Return [x, y] of the center of cell containing provided text 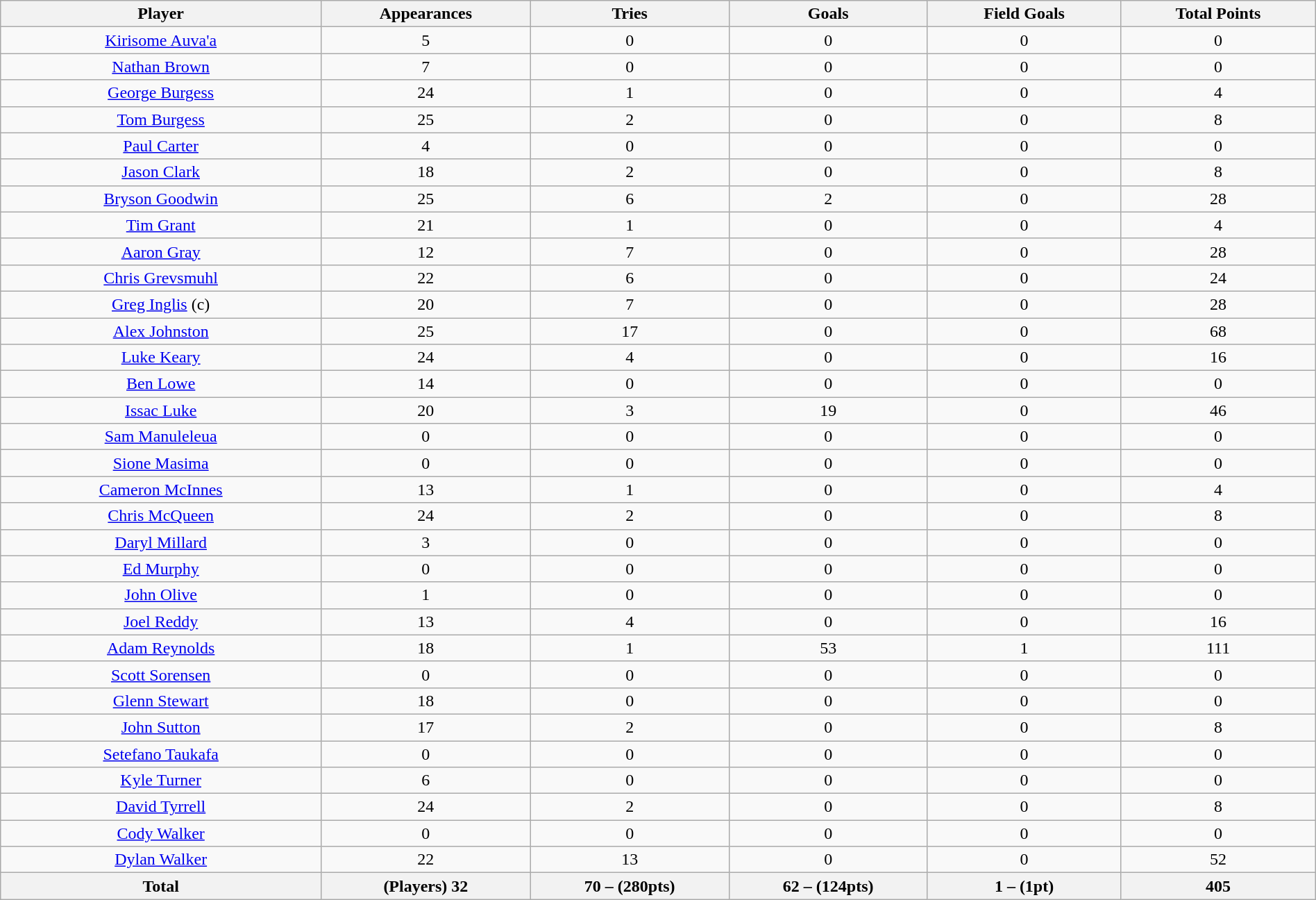
Adam Reynolds [161, 648]
Tries [630, 14]
Jason Clark [161, 172]
19 [828, 410]
Alex Johnston [161, 331]
68 [1218, 331]
Paul Carter [161, 146]
Setefano Taukafa [161, 753]
Field Goals [1024, 14]
Ben Lowe [161, 384]
Glenn Stewart [161, 701]
George Burgess [161, 93]
John Olive [161, 595]
Daryl Millard [161, 542]
21 [426, 225]
Player [161, 14]
Tim Grant [161, 225]
Sione Masima [161, 463]
405 [1218, 886]
Scott Sorensen [161, 674]
Nathan Brown [161, 67]
46 [1218, 410]
David Tyrrell [161, 807]
Tom Burgess [161, 119]
Total Points [1218, 14]
Dylan Walker [161, 860]
Issac Luke [161, 410]
Aaron Gray [161, 251]
1 – (1pt) [1024, 886]
Chris Grevsmuhl [161, 278]
Cameron McInnes [161, 490]
Bryson Goodwin [161, 199]
62 – (124pts) [828, 886]
Chris McQueen [161, 516]
14 [426, 384]
52 [1218, 860]
Appearances [426, 14]
Cody Walker [161, 833]
Goals [828, 14]
Greg Inglis (c) [161, 304]
111 [1218, 648]
Kyle Turner [161, 781]
Luke Keary [161, 358]
John Sutton [161, 727]
12 [426, 251]
Joel Reddy [161, 622]
Ed Murphy [161, 569]
(Players) 32 [426, 886]
5 [426, 40]
Sam Manuleleua [161, 437]
70 – (280pts) [630, 886]
53 [828, 648]
Kirisome Auva'a [161, 40]
Total [161, 886]
